Scan for the cell matching the given text and deliver its [x, y] coordinate at center. 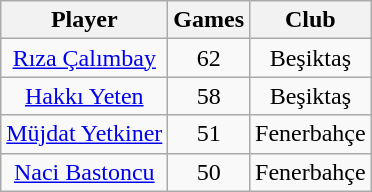
58 [209, 96]
Games [209, 20]
Naci Bastoncu [84, 172]
50 [209, 172]
Hakkı Yeten [84, 96]
62 [209, 58]
Player [84, 20]
Club [311, 20]
Rıza Çalımbay [84, 58]
51 [209, 134]
Müjdat Yetkiner [84, 134]
